Scan for the cell matching the given text and deliver its [X, Y] coordinate at center. 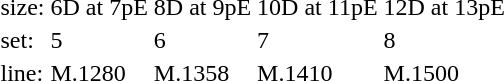
7 [318, 40]
5 [99, 40]
6 [202, 40]
